Determine the [x, y] coordinate at the center of the cell enclosing the given text.  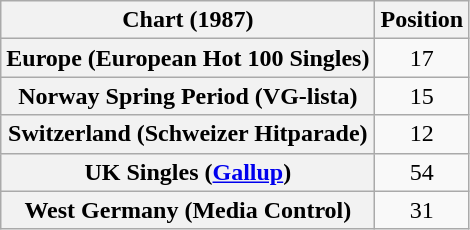
31 [422, 210]
17 [422, 58]
15 [422, 96]
Switzerland (Schweizer Hitparade) [188, 134]
Chart (1987) [188, 20]
Position [422, 20]
54 [422, 172]
Norway Spring Period (VG-lista) [188, 96]
West Germany (Media Control) [188, 210]
UK Singles (Gallup) [188, 172]
Europe (European Hot 100 Singles) [188, 58]
12 [422, 134]
